Output the (x, y) coordinate of the center of the cell containing the given text.  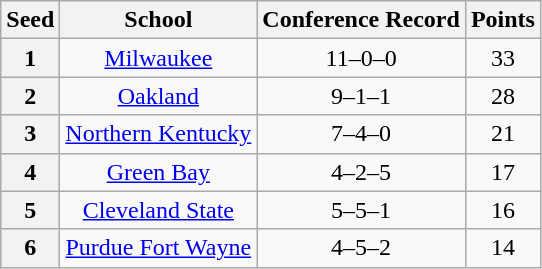
33 (502, 58)
4 (30, 172)
Oakland (158, 96)
3 (30, 134)
2 (30, 96)
5–5–1 (362, 210)
School (158, 20)
6 (30, 248)
28 (502, 96)
11–0–0 (362, 58)
7–4–0 (362, 134)
9–1–1 (362, 96)
Cleveland State (158, 210)
Northern Kentucky (158, 134)
Points (502, 20)
Purdue Fort Wayne (158, 248)
17 (502, 172)
1 (30, 58)
4–2–5 (362, 172)
21 (502, 134)
5 (30, 210)
Green Bay (158, 172)
Seed (30, 20)
Milwaukee (158, 58)
16 (502, 210)
Conference Record (362, 20)
4–5–2 (362, 248)
14 (502, 248)
